Identify which cell holds the provided text, then report its (x, y) central coordinate. 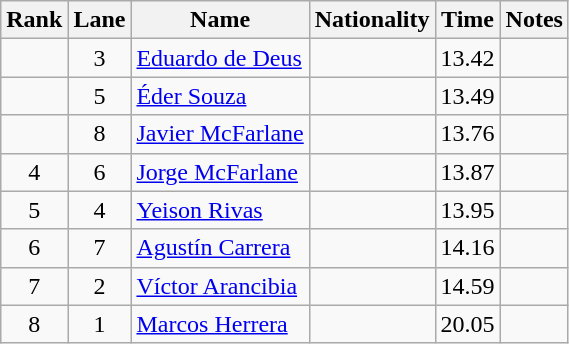
13.76 (468, 134)
1 (100, 324)
14.16 (468, 248)
Notes (534, 20)
Eduardo de Deus (220, 58)
13.42 (468, 58)
13.49 (468, 96)
Name (220, 20)
Lane (100, 20)
2 (100, 286)
13.95 (468, 210)
Javier McFarlane (220, 134)
20.05 (468, 324)
Jorge McFarlane (220, 172)
Nationality (372, 20)
Víctor Arancibia (220, 286)
Éder Souza (220, 96)
Rank (34, 20)
Agustín Carrera (220, 248)
Time (468, 20)
13.87 (468, 172)
14.59 (468, 286)
3 (100, 58)
Yeison Rivas (220, 210)
Marcos Herrera (220, 324)
